Capture the cell that displays the provided text and extract its [X, Y] central coordinate. 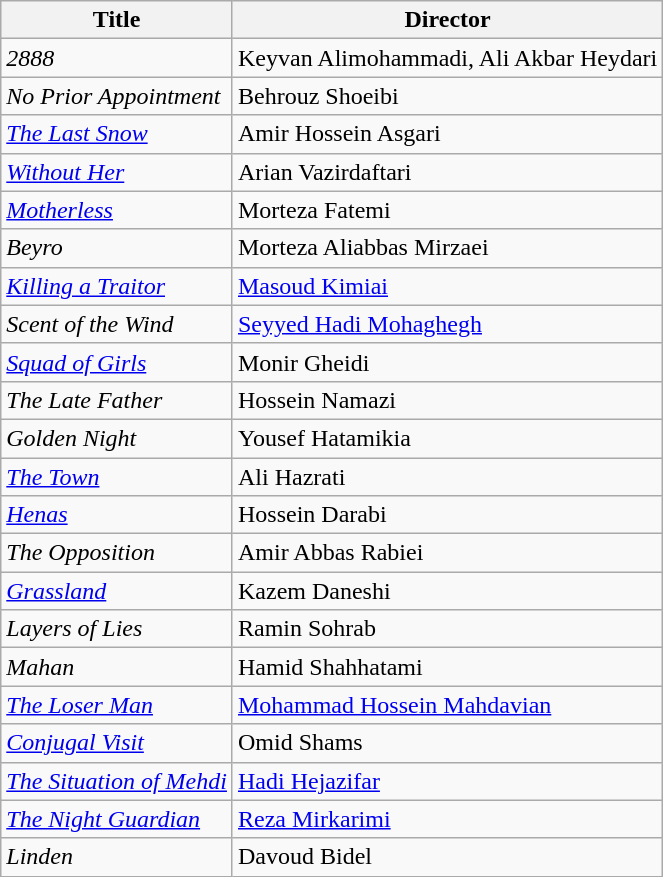
The Late Father [117, 400]
Mahan [117, 667]
Kazem Daneshi [447, 591]
The Night Guardian [117, 819]
Amir Hossein Asgari [447, 134]
Grassland [117, 591]
Without Her [117, 172]
No Prior Appointment [117, 96]
Beyro [117, 248]
Squad of Girls [117, 362]
The Town [117, 477]
Director [447, 20]
Omid Shams [447, 743]
Yousef Hatamikia [447, 438]
Ali Hazrati [447, 477]
Hamid Shahhatami [447, 667]
Golden Night [117, 438]
Conjugal Visit [117, 743]
Linden [117, 857]
Davoud Bidel [447, 857]
The Opposition [117, 553]
Killing a Traitor [117, 286]
Henas [117, 515]
Motherless [117, 210]
The Last Snow [117, 134]
Mohammad Hossein Mahdavian [447, 705]
Amir Abbas Rabiei [447, 553]
Arian Vazirdaftari [447, 172]
Scent of the Wind [117, 324]
Layers of Lies [117, 629]
Ramin Sohrab [447, 629]
Seyyed Hadi Mohaghegh [447, 324]
Morteza Fatemi [447, 210]
The Loser Man [117, 705]
Monir Gheidi [447, 362]
Keyvan Alimohammadi, Ali Akbar Heydari [447, 58]
Morteza Aliabbas Mirzaei [447, 248]
Behrouz Shoeibi [447, 96]
Masoud Kimiai [447, 286]
Hadi Hejazifar [447, 781]
2888 [117, 58]
Hossein Namazi [447, 400]
Hossein Darabi [447, 515]
Title [117, 20]
Reza Mirkarimi [447, 819]
The Situation of Mehdi [117, 781]
